Determine the (X, Y) coordinate at the center of the cell enclosing the given text.  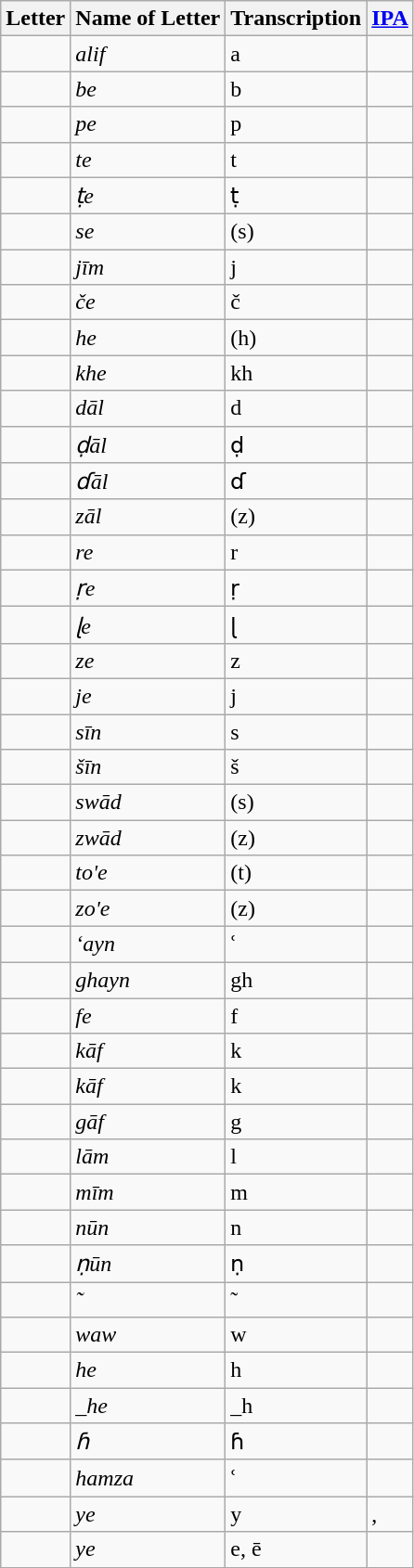
‘ayn (149, 945)
m (296, 1192)
š (296, 767)
_h (296, 1406)
ɗ (296, 482)
b (296, 89)
_he (149, 1406)
Name of Letter (149, 19)
dāl (149, 408)
ṭe (149, 196)
r (296, 552)
gāf (149, 1122)
pe (149, 124)
hamza (149, 1478)
ze (149, 661)
to'e (149, 873)
ḍāl (149, 444)
(t) (296, 873)
če (149, 302)
Transcription (296, 19)
t (296, 160)
Letter (35, 19)
nūn (149, 1227)
a (296, 54)
ɗāl (149, 482)
ṛe (149, 588)
ghayn (149, 980)
w (296, 1335)
, (390, 1514)
ɭe (149, 625)
zwād (149, 838)
gh (296, 980)
d (296, 408)
lām (149, 1157)
fe (149, 1016)
jīm (149, 267)
khe (149, 373)
y (296, 1514)
zāl (149, 517)
swād (149, 803)
ṇūn (149, 1264)
je (149, 696)
g (296, 1122)
ḍ (296, 444)
ṇ (296, 1264)
l (296, 1157)
s (296, 732)
be (149, 89)
ṛ (296, 588)
ṭ (296, 196)
h (296, 1370)
te (149, 160)
alif (149, 54)
IPA (390, 19)
ɭ (296, 625)
č (296, 302)
(h) (296, 338)
n (296, 1227)
z (296, 661)
p (296, 124)
kh (296, 373)
sīn (149, 732)
waw (149, 1335)
mīm (149, 1192)
se (149, 232)
f (296, 1016)
zo'e (149, 908)
šīn (149, 767)
e, ē (296, 1549)
re (149, 552)
